Return the [x, y] coordinate for the center point of the cell that contains the specified text.  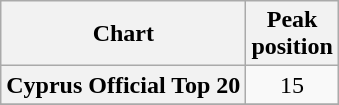
Chart [124, 34]
Cyprus Official Top 20 [124, 85]
15 [292, 85]
Peakposition [292, 34]
